Output the [X, Y] coordinate of the center of the cell containing the given text.  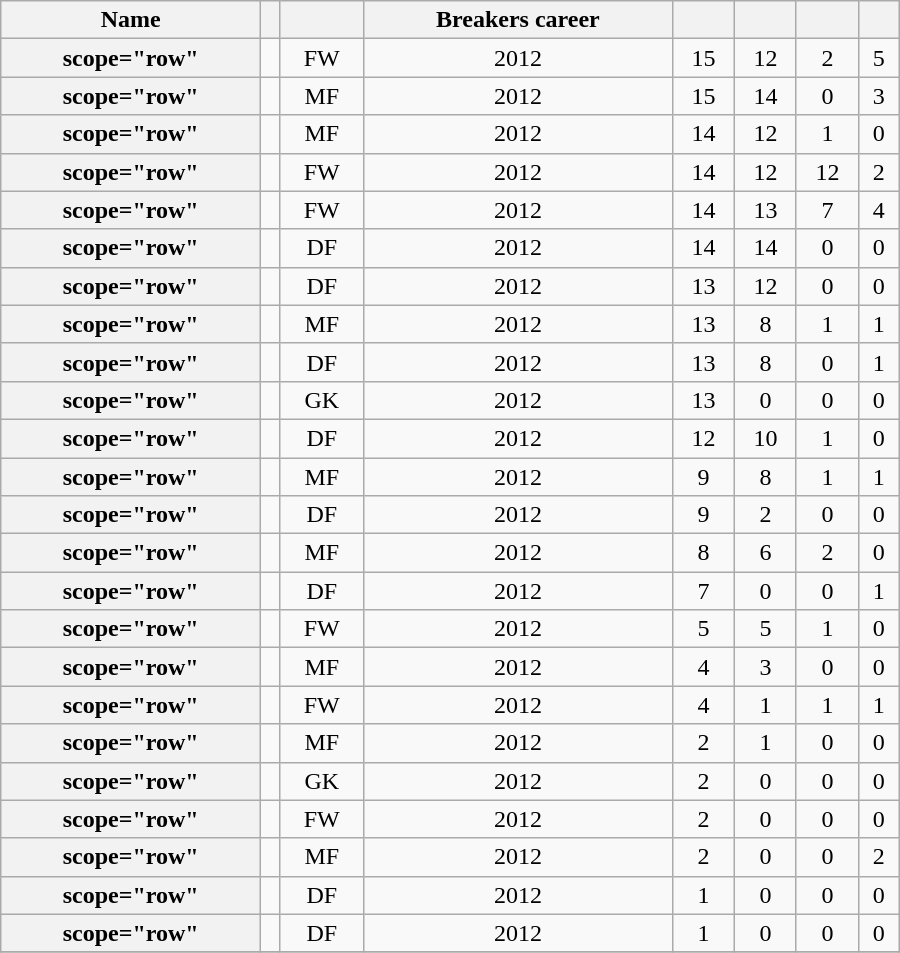
Breakers career [518, 20]
10 [765, 438]
Name [131, 20]
6 [765, 553]
